Detect which cell encompasses the target text, then output its [X, Y] center coordinate. 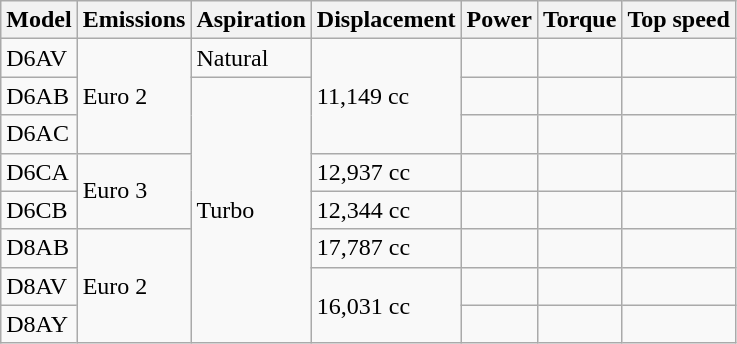
D6CB [39, 210]
11,149 cc [386, 96]
D6CA [39, 172]
17,787 cc [386, 248]
D6AC [39, 134]
D8AV [39, 286]
D8AB [39, 248]
Torque [579, 20]
Model [39, 20]
12,344 cc [386, 210]
Turbo [251, 210]
Emissions [134, 20]
Power [499, 20]
D8AY [39, 324]
Displacement [386, 20]
Top speed [679, 20]
Aspiration [251, 20]
D6AV [39, 58]
12,937 cc [386, 172]
16,031 cc [386, 305]
Euro 3 [134, 191]
Natural [251, 58]
D6AB [39, 96]
